Pinpoint the cell where the given text exists, returning its (X, Y) midpoint coordinate. 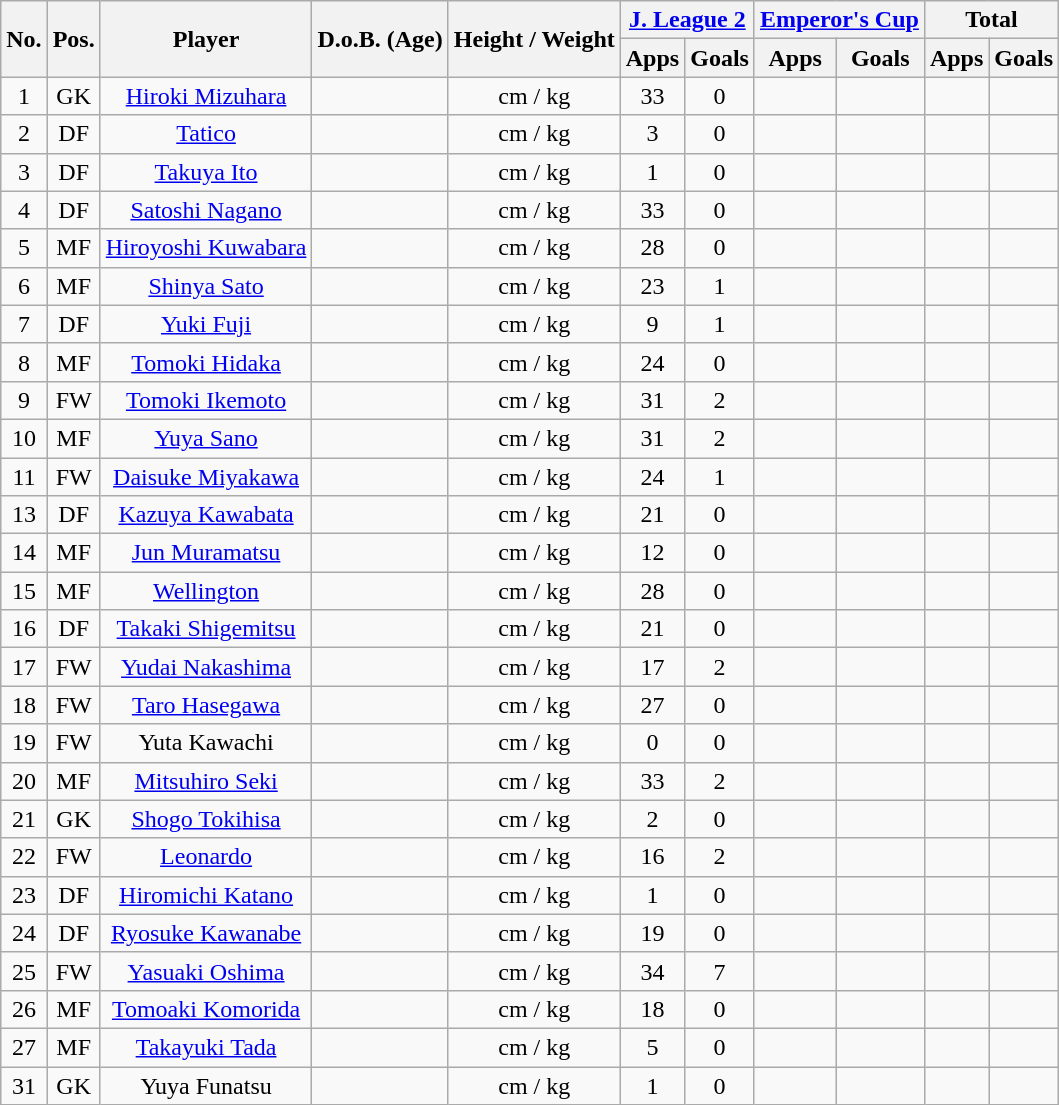
Yuya Funatsu (206, 1085)
Taro Hasegawa (206, 705)
8 (24, 362)
12 (652, 553)
Shogo Tokihisa (206, 819)
Yuki Fuji (206, 324)
J. League 2 (687, 20)
Pos. (74, 39)
Tomoaki Komorida (206, 1009)
Tomoki Hidaka (206, 362)
Yuta Kawachi (206, 743)
6 (24, 286)
22 (24, 857)
34 (652, 971)
Emperor's Cup (839, 20)
13 (24, 515)
Hiroki Mizuhara (206, 96)
Tomoki Ikemoto (206, 400)
Takuya Ito (206, 172)
14 (24, 553)
Yasuaki Oshima (206, 971)
Shinya Sato (206, 286)
25 (24, 971)
Hiroyoshi Kuwabara (206, 248)
Takayuki Tada (206, 1047)
Height / Weight (534, 39)
4 (24, 210)
Wellington (206, 591)
Yudai Nakashima (206, 667)
15 (24, 591)
Hiromichi Katano (206, 895)
Yuya Sano (206, 438)
Leonardo (206, 857)
11 (24, 477)
Satoshi Nagano (206, 210)
Mitsuhiro Seki (206, 781)
Player (206, 39)
20 (24, 781)
Kazuya Kawabata (206, 515)
26 (24, 1009)
Tatico (206, 134)
Takaki Shigemitsu (206, 629)
D.o.B. (Age) (380, 39)
10 (24, 438)
No. (24, 39)
Jun Muramatsu (206, 553)
Ryosuke Kawanabe (206, 933)
Total (991, 20)
Daisuke Miyakawa (206, 477)
